Identify which cell holds the provided text, then report its [x, y] central coordinate. 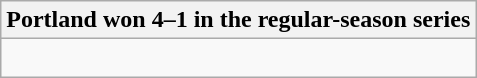
Portland won 4–1 in the regular-season series [238, 20]
